Capture the cell that displays the provided text and extract its (x, y) central coordinate. 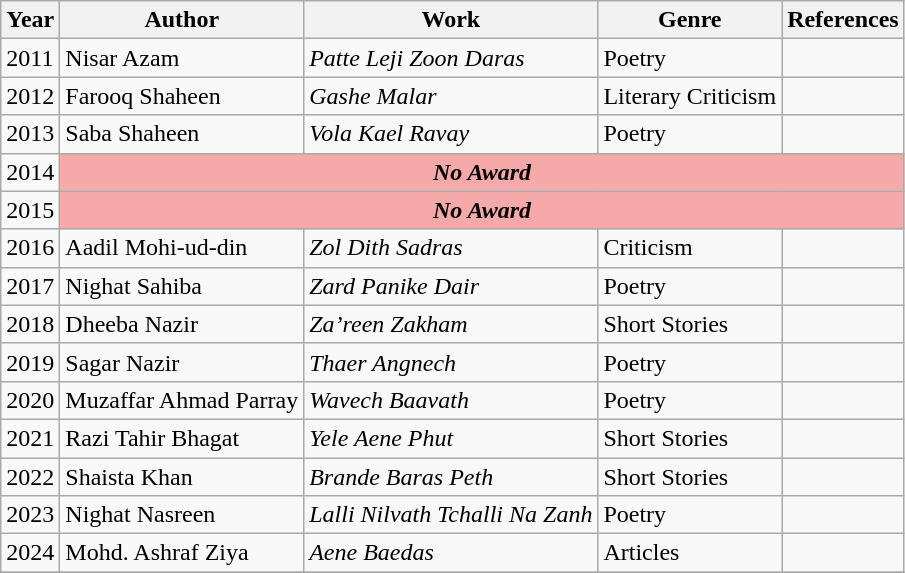
Za’reen Zakham (451, 324)
Mohd. Ashraf Ziya (182, 553)
2019 (30, 362)
Razi Tahir Bhagat (182, 438)
Thaer Angnech (451, 362)
Literary Criticism (690, 96)
Zard Panike Dair (451, 286)
Zol Dith Sadras (451, 248)
Nisar Azam (182, 58)
2011 (30, 58)
Gashe Malar (451, 96)
Year (30, 20)
Nighat Nasreen (182, 515)
2012 (30, 96)
Brande Baras Peth (451, 477)
2013 (30, 134)
2017 (30, 286)
Articles (690, 553)
2023 (30, 515)
Aene Baedas (451, 553)
2016 (30, 248)
References (844, 20)
Patte Leji Zoon Daras (451, 58)
Shaista Khan (182, 477)
2022 (30, 477)
Muzaffar Ahmad Parray (182, 400)
2018 (30, 324)
2014 (30, 172)
Dheeba Nazir (182, 324)
Wavech Baavath (451, 400)
Aadil Mohi-ud-din (182, 248)
Sagar Nazir (182, 362)
Vola Kael Ravay (451, 134)
2024 (30, 553)
Criticism (690, 248)
Farooq Shaheen (182, 96)
Author (182, 20)
Lalli Nilvath Tchalli Na Zanh (451, 515)
Genre (690, 20)
Work (451, 20)
Yele Aene Phut (451, 438)
2020 (30, 400)
Saba Shaheen (182, 134)
2021 (30, 438)
Nighat Sahiba (182, 286)
2015 (30, 210)
